For the text-containing cell, return its midpoint in (X, Y) coordinate format. 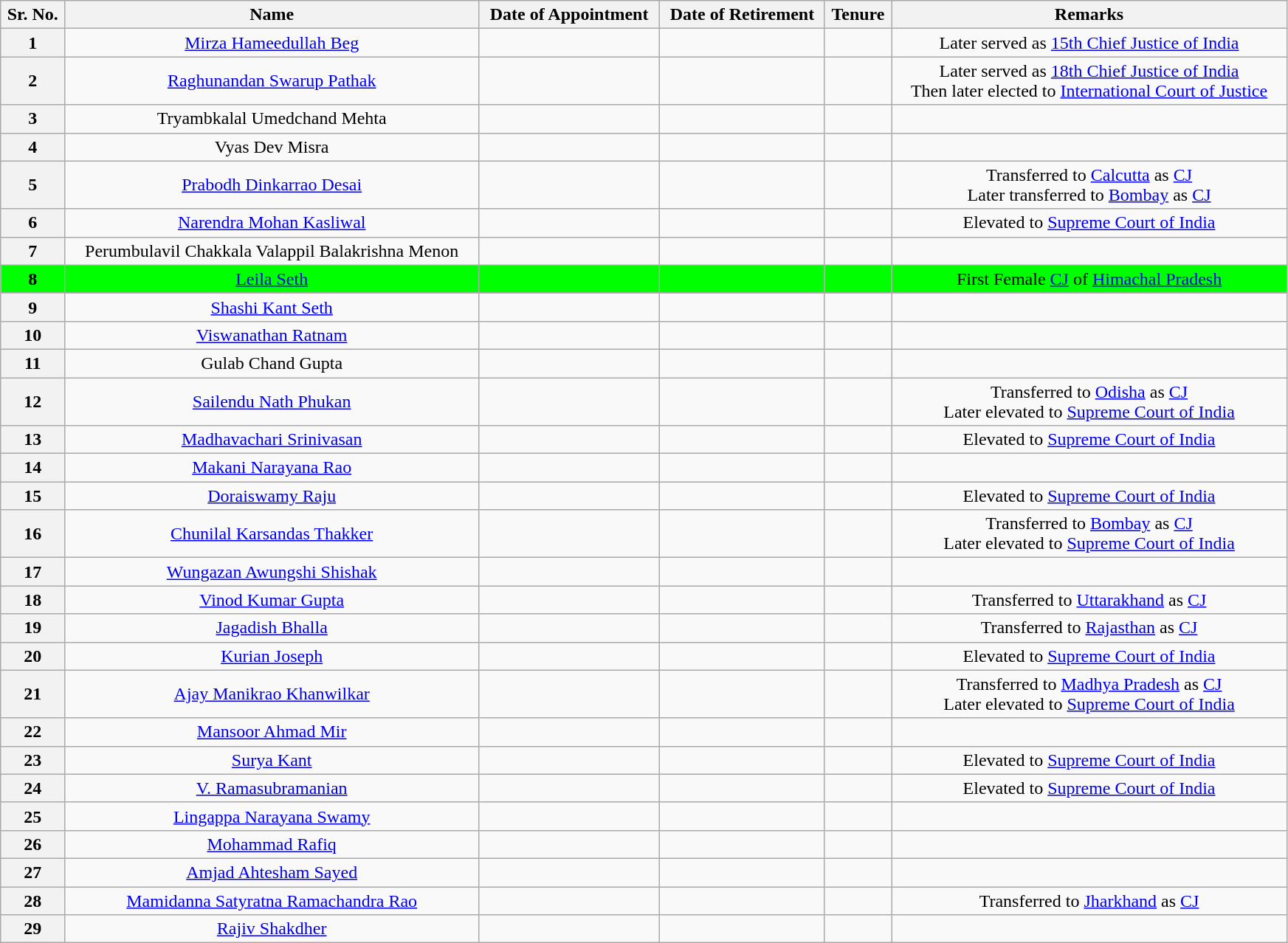
Sr. No. (32, 15)
Transferred to Rajasthan as CJ (1089, 628)
4 (32, 147)
13 (32, 440)
16 (32, 534)
3 (32, 119)
Amjad Ahtesham Sayed (272, 872)
28 (32, 901)
Transferred to Odisha as CJ Later elevated to Supreme Court of India (1089, 401)
Transferred to Madhya Pradesh as CJ Later elevated to Supreme Court of India (1089, 694)
Transferred to Bombay as CJ Later elevated to Supreme Court of India (1089, 534)
Madhavachari Srinivasan (272, 440)
Remarks (1089, 15)
Raghunandan Swarup Pathak (272, 81)
21 (32, 694)
Vyas Dev Misra (272, 147)
Jagadish Bhalla (272, 628)
Tenure (858, 15)
Mansoor Ahmad Mir (272, 732)
Transferred to Calcutta as CJ Later transferred to Bombay as CJ (1089, 184)
Rajiv Shakdher (272, 929)
Chunilal Karsandas Thakker (272, 534)
27 (32, 872)
24 (32, 788)
First Female CJ of Himachal Pradesh (1089, 279)
Viswanathan Ratnam (272, 335)
Shashi Kant Seth (272, 307)
Later served as 15th Chief Justice of India (1089, 43)
Tryambkalal Umedchand Mehta (272, 119)
19 (32, 628)
17 (32, 572)
Leila Seth (272, 279)
Vinod Kumar Gupta (272, 600)
Wungazan Awungshi Shishak (272, 572)
12 (32, 401)
Ajay Manikrao Khanwilkar (272, 694)
8 (32, 279)
Date of Appointment (570, 15)
Sailendu Nath Phukan (272, 401)
Prabodh Dinkarrao Desai (272, 184)
1 (32, 43)
Transferred to Jharkhand as CJ (1089, 901)
25 (32, 816)
Kurian Joseph (272, 656)
Doraiswamy Raju (272, 496)
20 (32, 656)
Surya Kant (272, 760)
2 (32, 81)
Narendra Mohan Kasliwal (272, 223)
Perumbulavil Chakkala Valappil Balakrishna Menon (272, 251)
V. Ramasubramanian (272, 788)
6 (32, 223)
7 (32, 251)
29 (32, 929)
Name (272, 15)
22 (32, 732)
11 (32, 363)
Date of Retirement (742, 15)
23 (32, 760)
14 (32, 468)
Gulab Chand Gupta (272, 363)
Lingappa Narayana Swamy (272, 816)
10 (32, 335)
5 (32, 184)
Mirza Hameedullah Beg (272, 43)
26 (32, 844)
Mamidanna Satyratna Ramachandra Rao (272, 901)
Mohammad Rafiq (272, 844)
15 (32, 496)
Transferred to Uttarakhand as CJ (1089, 600)
Makani Narayana Rao (272, 468)
9 (32, 307)
18 (32, 600)
Later served as 18th Chief Justice of India Then later elected to International Court of Justice (1089, 81)
